Identify which cell holds the provided text, then report its (X, Y) central coordinate. 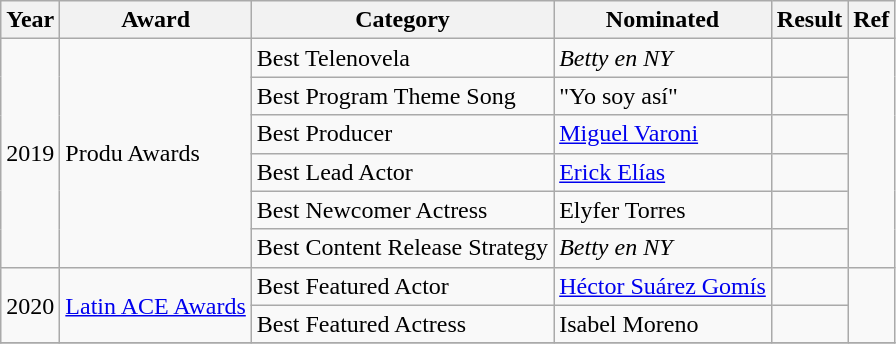
Best Lead Actor (402, 172)
Isabel Moreno (663, 324)
Best Producer (402, 134)
Year (30, 20)
Best Content Release Strategy (402, 248)
Héctor Suárez Gomís (663, 286)
2019 (30, 153)
Latin ACE Awards (156, 305)
Elyfer Torres (663, 210)
Produ Awards (156, 153)
Best Program Theme Song (402, 96)
Nominated (663, 20)
Erick Elías (663, 172)
2020 (30, 305)
Award (156, 20)
Best Telenovela (402, 58)
"Yo soy así" (663, 96)
Best Featured Actress (402, 324)
Miguel Varoni (663, 134)
Ref (872, 20)
Best Featured Actor (402, 286)
Best Newcomer Actress (402, 210)
Category (402, 20)
Result (809, 20)
